Pinpoint the cell where the given text exists, returning its [x, y] midpoint coordinate. 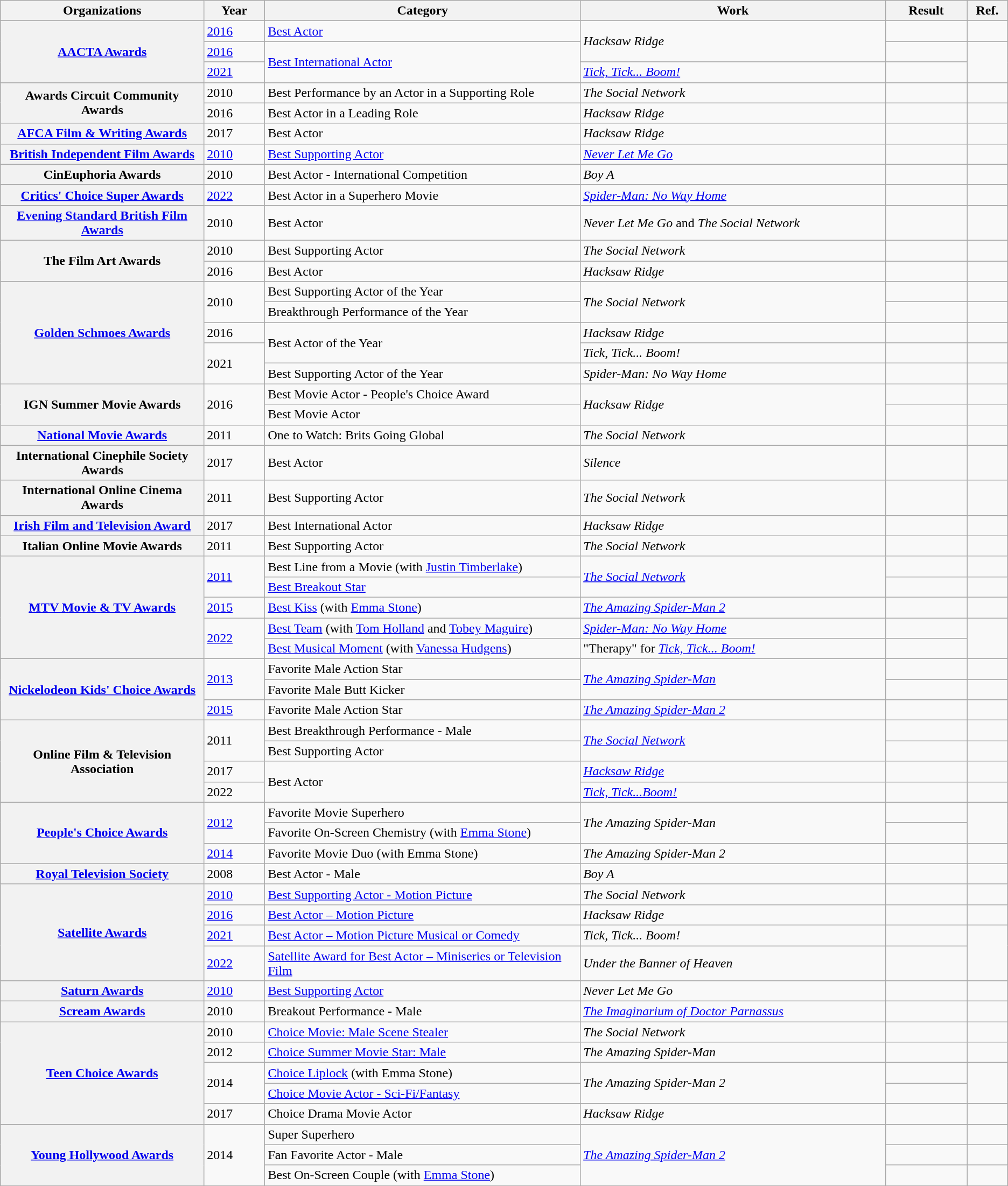
Fan Favorite Actor - Male [423, 1155]
Best Actor – Motion Picture Musical or Comedy [423, 935]
Best Breakout Star [423, 587]
Online Film & Television Association [102, 761]
National Movie Awards [102, 435]
Best Supporting Actor - Motion Picture [423, 894]
Best Movie Actor - People's Choice Award [423, 394]
Organizations [102, 11]
Category [423, 11]
Breakthrough Performance of the Year [423, 312]
People's Choice Awards [102, 833]
International Cinephile Society Awards [102, 463]
One to Watch: Brits Going Global [423, 435]
2013 [235, 679]
Young Hollywood Awards [102, 1155]
Best Musical Moment (with Vanessa Hudgens) [423, 649]
2008 [235, 874]
Best Actor of the Year [423, 343]
Choice Summer Movie Star: Male [423, 1052]
Golden Schmoes Awards [102, 333]
Royal Television Society [102, 874]
Favorite Movie Superhero [423, 812]
Best Actor - Male [423, 874]
The Imaginarium of Doctor Parnassus [733, 1012]
Choice Drama Movie Actor [423, 1114]
Satellite Award for Best Actor – Miniseries or Television Film [423, 963]
Ref. [988, 11]
Never Let Me Go and The Social Network [733, 223]
Favorite On-Screen Chemistry (with Emma Stone) [423, 833]
Best Performance by an Actor in a Supporting Role [423, 93]
International Online Cinema Awards [102, 497]
Best Actor - International Competition [423, 174]
Awards Circuit Community Awards [102, 103]
Best Movie Actor [423, 415]
Evening Standard British Film Awards [102, 223]
Critics' Choice Super Awards [102, 195]
Best Breakthrough Performance - Male [423, 731]
Favorite Movie Duo (with Emma Stone) [423, 853]
Under the Banner of Heaven [733, 963]
Work [733, 11]
Best Actor – Motion Picture [423, 915]
Tick, Tick...Boom! [733, 792]
Year [235, 11]
Favorite Male Butt Kicker [423, 690]
Choice Movie Actor - Sci-Fi/Fantasy [423, 1093]
Saturn Awards [102, 991]
Super Superhero [423, 1134]
Teen Choice Awards [102, 1073]
Best Team (with Tom Holland and Tobey Maguire) [423, 628]
Best Kiss (with Emma Stone) [423, 607]
Scream Awards [102, 1012]
Choice Movie: Male Scene Stealer [423, 1032]
Silence [733, 463]
Best Actor in a Leading Role [423, 113]
IGN Summer Movie Awards [102, 404]
Nickelodeon Kids' Choice Awards [102, 690]
MTV Movie & TV Awards [102, 607]
British Independent Film Awards [102, 154]
AACTA Awards [102, 52]
CinEuphoria Awards [102, 174]
Best Line from a Movie (with Justin Timberlake) [423, 566]
"Therapy" for Tick, Tick... Boom! [733, 649]
Choice Liplock (with Emma Stone) [423, 1073]
Irish Film and Television Award [102, 525]
Satellite Awards [102, 932]
Result [926, 11]
The Film Art Awards [102, 261]
Breakout Performance - Male [423, 1012]
Best On-Screen Couple (with Emma Stone) [423, 1175]
AFCA Film & Writing Awards [102, 134]
Best Actor in a Superhero Movie [423, 195]
Italian Online Movie Awards [102, 546]
